Provide the [X, Y] coordinate of the cell's center where the given text is located.  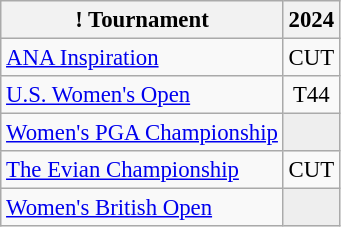
Women's British Open [142, 208]
! Tournament [142, 20]
Women's PGA Championship [142, 133]
The Evian Championship [142, 170]
2024 [311, 20]
U.S. Women's Open [142, 95]
T44 [311, 95]
ANA Inspiration [142, 58]
